Output the [x, y] coordinate of the center of the cell containing the given text.  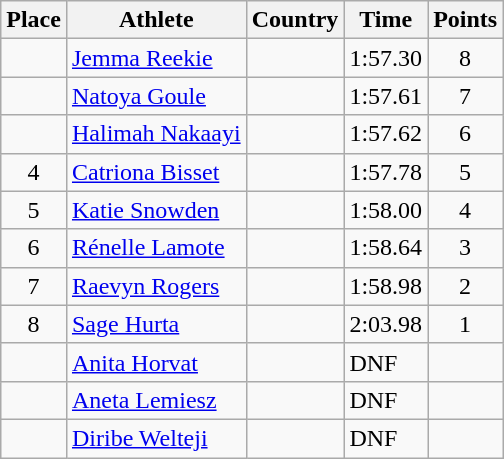
Rénelle Lamote [156, 248]
Points [466, 20]
Jemma Reekie [156, 58]
2 [466, 286]
1:58.00 [386, 210]
Raevyn Rogers [156, 286]
Time [386, 20]
3 [466, 248]
Diribe Welteji [156, 438]
Natoya Goule [156, 96]
Catriona Bisset [156, 172]
Anita Horvat [156, 362]
Place [34, 20]
1:57.61 [386, 96]
Aneta Lemiesz [156, 400]
Halimah Nakaayi [156, 134]
Athlete [156, 20]
1:58.98 [386, 286]
1:57.62 [386, 134]
Sage Hurta [156, 324]
2:03.98 [386, 324]
1:58.64 [386, 248]
1 [466, 324]
1:57.78 [386, 172]
Katie Snowden [156, 210]
1:57.30 [386, 58]
Country [295, 20]
